For the text-containing cell, return its midpoint in (x, y) coordinate format. 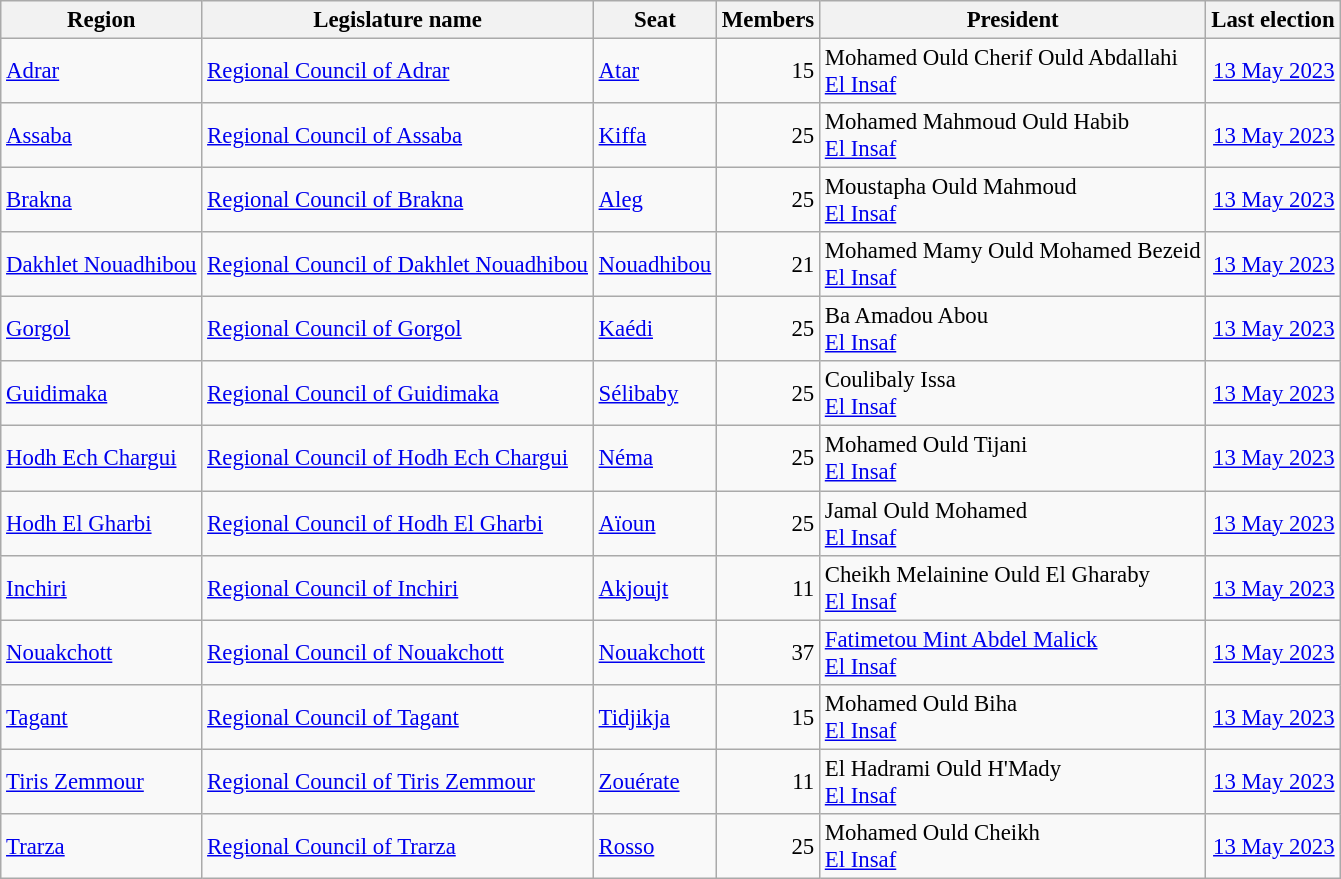
Tagant (102, 716)
Regional Council of Hodh Ech Chargui (398, 458)
Zouérate (654, 782)
Cheikh Melainine Ould El Gharaby El Insaf (1012, 588)
El Hadrami Ould H'Mady El Insaf (1012, 782)
21 (768, 264)
Mohamed Mahmoud Ould Habib El Insaf (1012, 136)
Regional Council of Tiris Zemmour (398, 782)
Néma (654, 458)
Regional Council of Assaba (398, 136)
Ba Amadou Abou El Insaf (1012, 330)
Rosso (654, 846)
Kiffa (654, 136)
Regional Council of Hodh El Gharbi (398, 524)
Sélibaby (654, 394)
Regional Council of Inchiri (398, 588)
Regional Council of Adrar (398, 72)
Nouadhibou (654, 264)
Coulibaly Issa El Insaf (1012, 394)
Mohamed Ould Cheikh El Insaf (1012, 846)
Fatimetou Mint Abdel Malick El Insaf (1012, 652)
Moustapha Ould Mahmoud El Insaf (1012, 200)
Mohamed Ould Biha El Insaf (1012, 716)
Aïoun (654, 524)
Hodh Ech Chargui (102, 458)
Hodh El Gharbi (102, 524)
Regional Council of Trarza (398, 846)
Regional Council of Brakna (398, 200)
Mohamed Ould Cherif Ould Abdallahi El Insaf (1012, 72)
Mohamed Ould Tijani El Insaf (1012, 458)
Regional Council of Guidimaka (398, 394)
Gorgol (102, 330)
Aleg (654, 200)
Dakhlet Nouadhibou (102, 264)
Guidimaka (102, 394)
Regional Council of Gorgol (398, 330)
Regional Council of Dakhlet Nouadhibou (398, 264)
Adrar (102, 72)
Last election (1273, 20)
Tidjikja (654, 716)
Seat (654, 20)
37 (768, 652)
Legislature name (398, 20)
Atar (654, 72)
Regional Council of Nouakchott (398, 652)
Inchiri (102, 588)
Trarza (102, 846)
Mohamed Mamy Ould Mohamed Bezeid El Insaf (1012, 264)
Kaédi (654, 330)
Jamal Ould Mohamed El Insaf (1012, 524)
Tiris Zemmour (102, 782)
Regional Council of Tagant (398, 716)
Region (102, 20)
Brakna (102, 200)
Members (768, 20)
President (1012, 20)
Assaba (102, 136)
Akjoujt (654, 588)
